Extract the (X, Y) coordinate from the center of the cell holding the provided text.  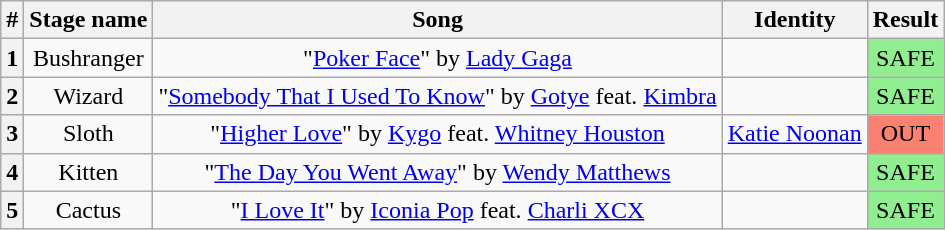
"Higher Love" by Kygo feat. Whitney Houston (438, 134)
3 (12, 134)
Result (905, 20)
Song (438, 20)
"I Love It" by Iconia Pop feat. Charli XCX (438, 210)
OUT (905, 134)
4 (12, 172)
Sloth (88, 134)
"The Day You Went Away" by Wendy Matthews (438, 172)
# (12, 20)
5 (12, 210)
"Poker Face" by Lady Gaga (438, 58)
Identity (794, 20)
1 (12, 58)
Kitten (88, 172)
Cactus (88, 210)
Katie Noonan (794, 134)
2 (12, 96)
Wizard (88, 96)
"Somebody That I Used To Know" by Gotye feat. Kimbra (438, 96)
Stage name (88, 20)
Bushranger (88, 58)
